Pinpoint the cell where the given text exists, returning its (X, Y) midpoint coordinate. 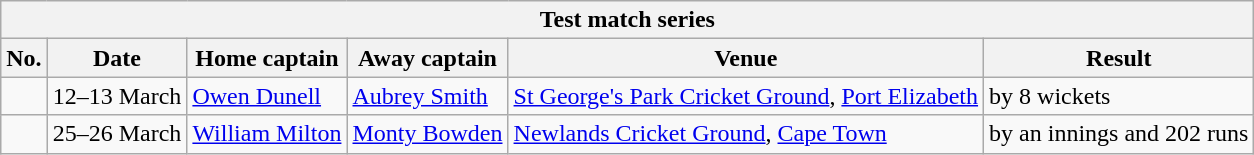
Owen Dunell (267, 96)
Venue (746, 58)
William Milton (267, 134)
Test match series (628, 20)
by an innings and 202 runs (1119, 134)
No. (24, 58)
Result (1119, 58)
Newlands Cricket Ground, Cape Town (746, 134)
12–13 March (117, 96)
Date (117, 58)
Home captain (267, 58)
Monty Bowden (428, 134)
Away captain (428, 58)
25–26 March (117, 134)
St George's Park Cricket Ground, Port Elizabeth (746, 96)
by 8 wickets (1119, 96)
Aubrey Smith (428, 96)
